Return [x, y] of the center of cell containing provided text 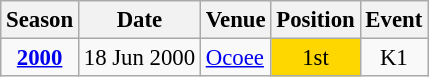
18 Jun 2000 [139, 58]
Event [394, 20]
Venue [236, 20]
K1 [394, 58]
2000 [40, 58]
Position [316, 20]
Season [40, 20]
1st [316, 58]
Ocoee [236, 58]
Date [139, 20]
